Determine the [x, y] coordinate at the center of the cell enclosing the given text.  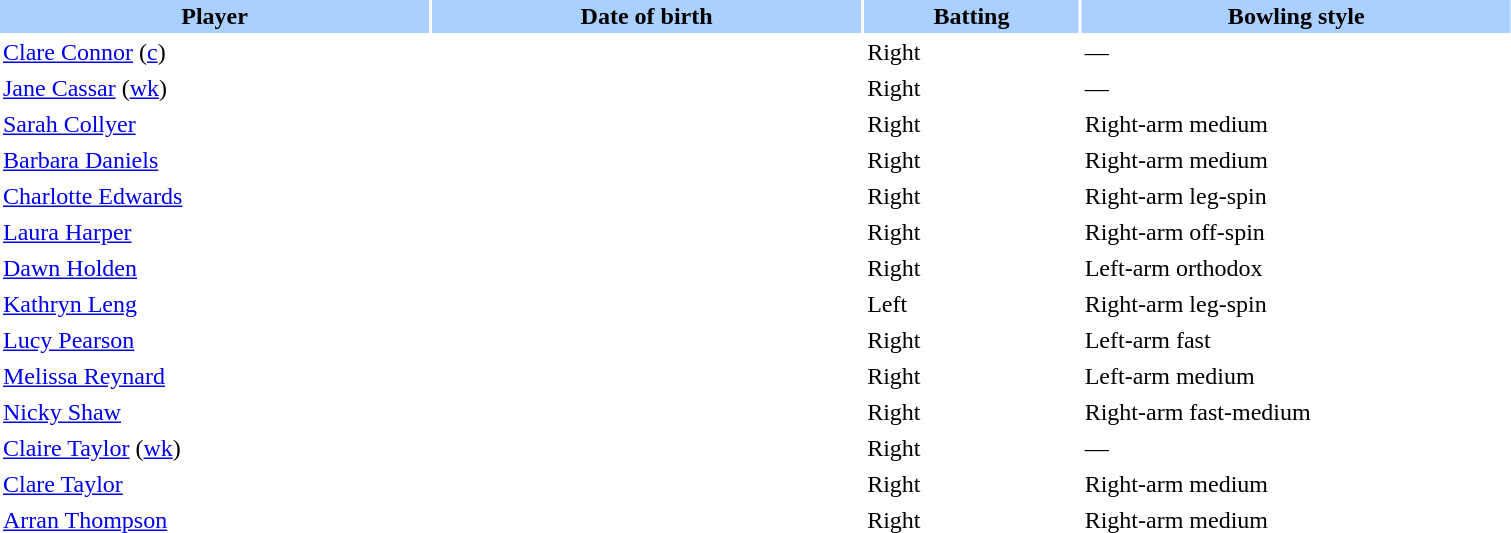
Barbara Daniels [214, 160]
Left-arm fast [1296, 340]
Nicky Shaw [214, 412]
Player [214, 16]
Sarah Collyer [214, 124]
Left-arm medium [1296, 376]
Right-arm fast-medium [1296, 412]
Bowling style [1296, 16]
Jane Cassar (wk) [214, 88]
Claire Taylor (wk) [214, 448]
Left [972, 304]
Melissa Reynard [214, 376]
Kathryn Leng [214, 304]
Laura Harper [214, 232]
Dawn Holden [214, 268]
Clare Taylor [214, 484]
Right-arm off-spin [1296, 232]
Left-arm orthodox [1296, 268]
Batting [972, 16]
Date of birth [646, 16]
Clare Connor (c) [214, 52]
Charlotte Edwards [214, 196]
Lucy Pearson [214, 340]
